Find where the given text appears and provide that cell's center as [X, Y] coordinate. 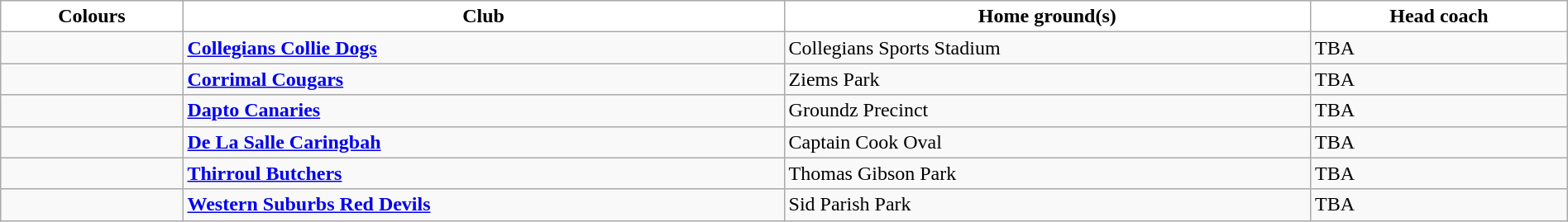
Colours [92, 17]
Collegians Sports Stadium [1047, 48]
Thomas Gibson Park [1047, 173]
Groundz Precinct [1047, 111]
Corrimal Cougars [483, 79]
Home ground(s) [1047, 17]
Head coach [1439, 17]
Ziems Park [1047, 79]
Club [483, 17]
Western Suburbs Red Devils [483, 205]
Captain Cook Oval [1047, 142]
Sid Parish Park [1047, 205]
Thirroul Butchers [483, 173]
Dapto Canaries [483, 111]
Collegians Collie Dogs [483, 48]
De La Salle Caringbah [483, 142]
